Locate the cell with the specified text and output its [x, y] center coordinate. 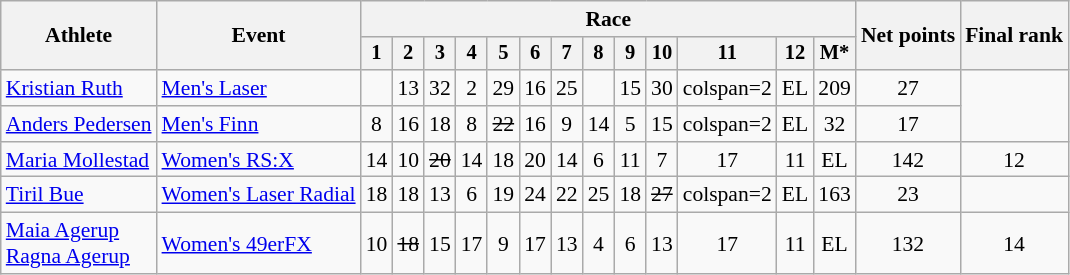
Final rank [1014, 36]
Race [608, 19]
132 [908, 244]
M* [834, 54]
Maia AgerupRagna Agerup [79, 244]
24 [535, 195]
163 [834, 195]
Women's Laser Radial [259, 195]
Women's RS:X [259, 160]
Men's Laser [259, 88]
Women's 49erFX [259, 244]
19 [503, 195]
Net points [908, 36]
Athlete [79, 36]
3 [440, 54]
29 [503, 88]
23 [908, 195]
209 [834, 88]
Tiril Bue [79, 195]
Men's Finn [259, 124]
Maria Mollestad [79, 160]
Kristian Ruth [79, 88]
30 [662, 88]
Anders Pedersen [79, 124]
1 [377, 54]
Event [259, 36]
142 [908, 160]
